Pinpoint the cell where the given text exists, returning its (x, y) midpoint coordinate. 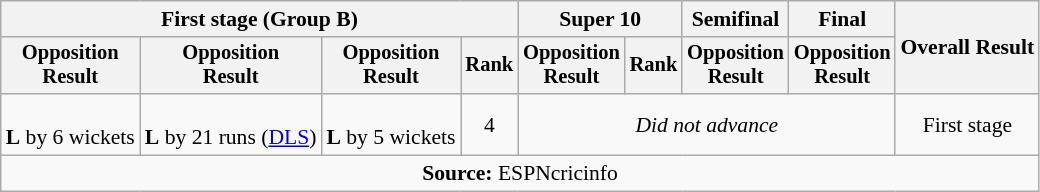
First stage (Group B) (260, 19)
Overall Result (967, 48)
L by 5 wickets (390, 124)
Did not advance (706, 124)
Super 10 (600, 19)
L by 21 runs (DLS) (231, 124)
Semifinal (736, 19)
First stage (967, 124)
4 (489, 124)
Final (842, 19)
L by 6 wickets (70, 124)
Source: ESPNcricinfo (520, 174)
